Return [x, y] of the center of cell containing provided text 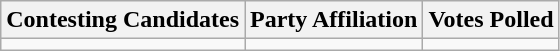
Party Affiliation [334, 20]
Contesting Candidates [123, 20]
Votes Polled [491, 20]
